Capture the cell that displays the provided text and extract its (x, y) central coordinate. 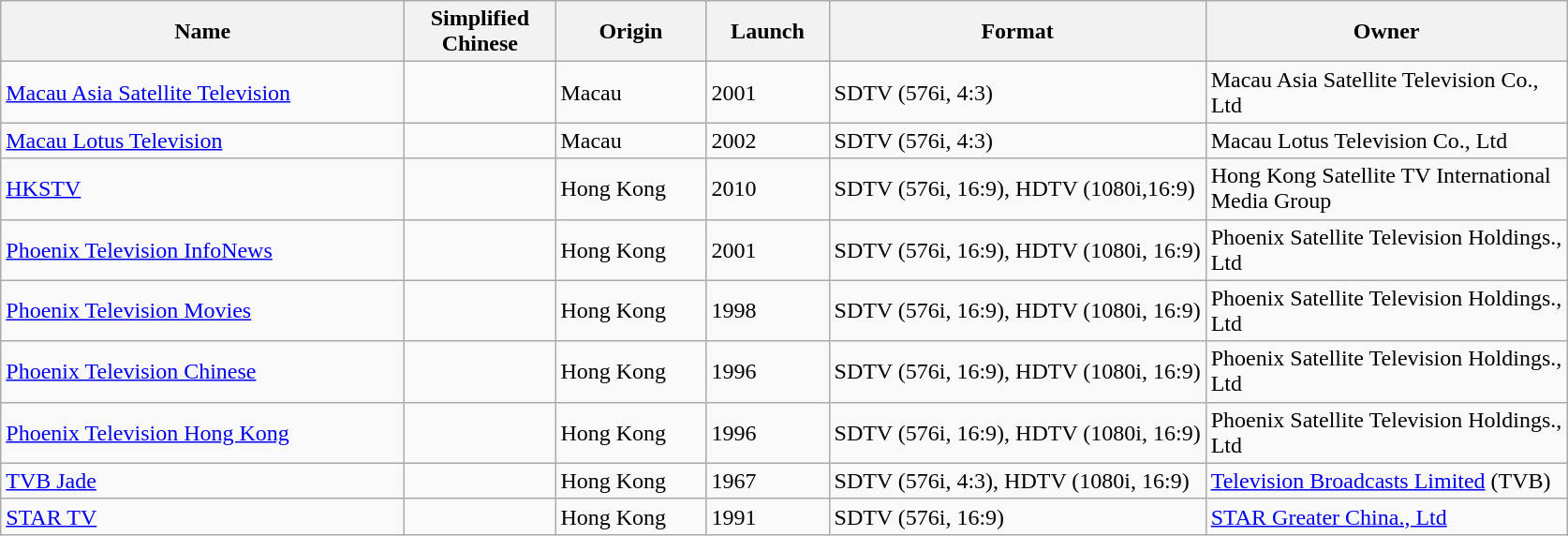
HKSTV (202, 189)
STAR TV (202, 516)
2010 (768, 189)
Simplified Chinese (480, 32)
Macau Lotus Television Co., Ltd (1386, 141)
Phoenix Television Chinese (202, 371)
Macau Asia Satellite Television Co., Ltd (1386, 92)
Phoenix Television Movies (202, 311)
1998 (768, 311)
SDTV (576i, 16:9) (1017, 516)
1967 (768, 481)
Origin (631, 32)
1991 (768, 516)
Format (1017, 32)
Launch (768, 32)
Hong Kong Satellite TV International Media Group (1386, 189)
TVB Jade (202, 481)
Name (202, 32)
Phoenix Television Hong Kong (202, 433)
Macau Asia Satellite Television (202, 92)
2002 (768, 141)
STAR Greater China., Ltd (1386, 516)
Owner (1386, 32)
Macau Lotus Television (202, 141)
Television Broadcasts Limited (TVB) (1386, 481)
SDTV (576i, 16:9), HDTV (1080i,16:9) (1017, 189)
SDTV (576i, 4:3), HDTV (1080i, 16:9) (1017, 481)
Phoenix Television InfoNews (202, 249)
